Find where the given text appears and provide that cell's center as [x, y] coordinate. 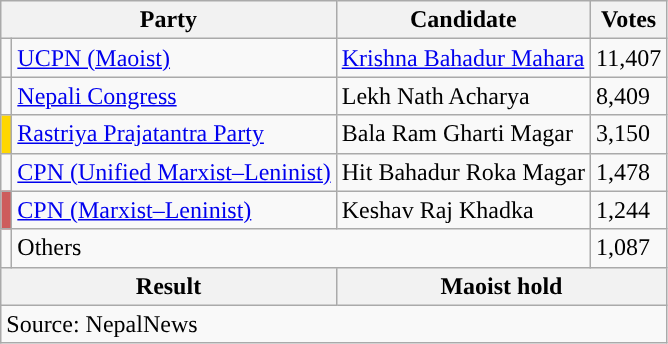
Rastriya Prajatantra Party [174, 134]
Result [168, 286]
Krishna Bahadur Mahara [463, 58]
CPN (Marxist–Leninist) [174, 210]
Bala Ram Gharti Magar [463, 134]
Others [302, 248]
CPN (Unified Marxist–Leninist) [174, 172]
Votes [629, 20]
8,409 [629, 96]
Hit Bahadur Roka Magar [463, 172]
Party [168, 20]
Keshav Raj Khadka [463, 210]
1,478 [629, 172]
Candidate [463, 20]
Maoist hold [502, 286]
UCPN (Maoist) [174, 58]
11,407 [629, 58]
3,150 [629, 134]
Nepali Congress [174, 96]
Lekh Nath Acharya [463, 96]
Source: NepalNews [334, 324]
1,087 [629, 248]
1,244 [629, 210]
